From the cell containing the given text, extract its center point as [x, y] coordinate. 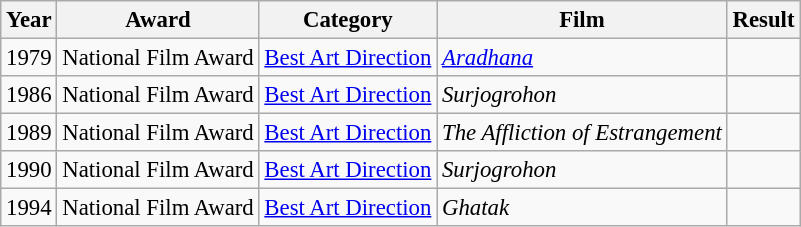
1979 [29, 58]
Category [348, 20]
Result [764, 20]
Award [158, 20]
Aradhana [582, 58]
1994 [29, 208]
Ghatak [582, 208]
The Affliction of Estrangement [582, 133]
1990 [29, 170]
Film [582, 20]
1986 [29, 95]
Year [29, 20]
1989 [29, 133]
